Locate the cell with the specified text and output its (X, Y) center coordinate. 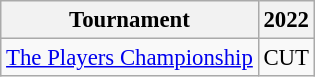
2022 (286, 20)
Tournament (130, 20)
CUT (286, 58)
The Players Championship (130, 58)
